Detect which cell encompasses the target text, then output its [X, Y] center coordinate. 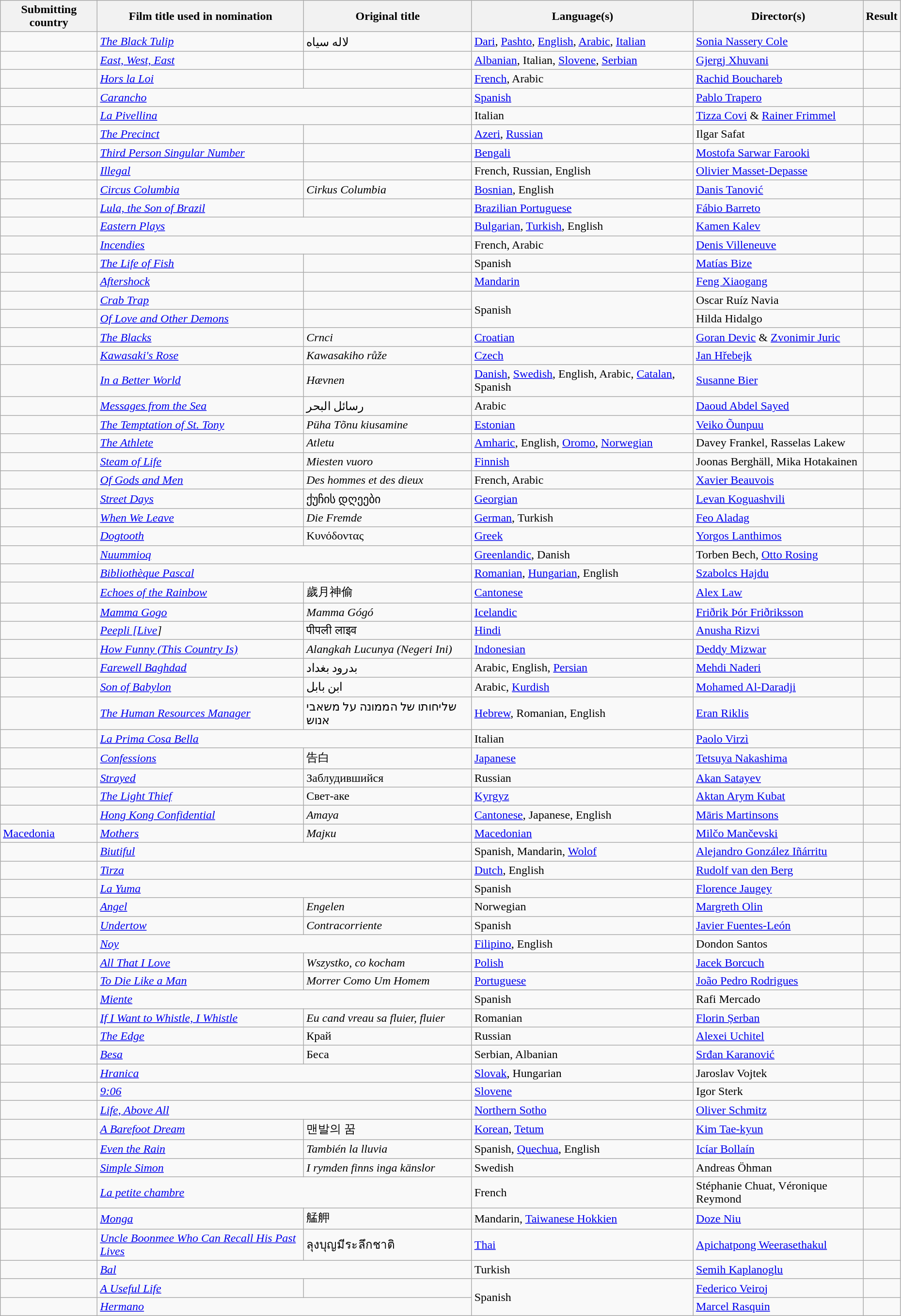
German, Turkish [583, 518]
Mandarin, Taiwanese Hokkien [583, 1219]
Norwegian [583, 907]
Japanese [583, 758]
Kamen Kalev [778, 226]
Circus Columbia [201, 190]
Kyrgyz [583, 796]
Hong Kong Confidential [201, 815]
The Athlete [201, 443]
Icíar Bollaín [778, 1149]
Joonas Berghäll, Mika Hotakainen [778, 461]
Macedonia [49, 833]
Besa [201, 1055]
Macedonian [583, 833]
Pablo Trapero [778, 97]
Eu cand vreau sa fluier, fluier [388, 1017]
Thai [583, 1245]
Spanish, Mandarin, Wolof [583, 852]
Rachid Bouchareb [778, 79]
Ilgar Safat [778, 134]
ქუჩის დღეები [388, 499]
Daoud Abdel Sayed [778, 406]
Oliver Schmitz [778, 1110]
Hranica [285, 1073]
Apichatpong Weerasethakul [778, 1245]
Rudolf van den Berg [778, 870]
Georgian [583, 499]
Sonia Nassery Cole [778, 42]
Submitting country [49, 16]
Hindi [583, 631]
Denis Villeneuve [778, 245]
Свет-аке [388, 796]
The Temptation of St. Tony [201, 425]
Indonesian [583, 649]
Gjergj Xhuvani [778, 60]
Confessions [201, 758]
French, Russian, English [583, 171]
Nuummioq [285, 555]
Original title [388, 16]
Turkish [583, 1269]
Des hommes et des dieux [388, 480]
Margreth Olin [778, 907]
Messages from the Sea [201, 406]
Atletu [388, 443]
Miesten vuoro [388, 461]
Crab Trap [201, 300]
East, West, East [201, 60]
Feo Aladag [778, 518]
When We Leave [201, 518]
Son of Babylon [201, 687]
Mandarin [583, 282]
La Prima Cosa Bella [285, 739]
Biutiful [285, 852]
Feng Xiaogang [778, 282]
Arabic, Kurdish [583, 687]
The Life of Fish [201, 263]
Finnish [583, 461]
Igor Sterk [778, 1092]
Hermano [285, 1306]
Amharic, English, Oromo, Norwegian [583, 443]
Incendies [285, 245]
Mothers [201, 833]
Echoes of the Rainbow [201, 592]
Deddy Mizwar [778, 649]
In a Better World [201, 380]
To Die Like a Man [201, 981]
Of Love and Other Demons [201, 318]
Director(s) [778, 16]
Rafi Mercado [778, 999]
Bibliothèque Pascal [285, 573]
Semih Kaplanoglu [778, 1269]
Steam of Life [201, 461]
Stéphanie Chuat, Véronique Reymond [778, 1192]
Crnci [388, 337]
Milčo Mančevski [778, 833]
Goran Devic & Zvonimir Juric [778, 337]
Akan Satayev [778, 778]
Hilda Hidalgo [778, 318]
Czech [583, 355]
Miente [285, 999]
Serbian, Albanian [583, 1055]
艋舺 [388, 1219]
Matías Bize [778, 263]
9:06 [285, 1092]
Javier Fuentes-León [778, 925]
Northern Sotho [583, 1110]
Bengali [583, 153]
Susanne Bier [778, 380]
La Yuma [285, 888]
Icelandic [583, 612]
The Human Resources Manager [201, 713]
Romanian, Hungarian, English [583, 573]
Bal [285, 1269]
Mamma Gógó [388, 612]
Hors la Loi [201, 79]
Jan Hřebejk [778, 355]
Illegal [201, 171]
Monga [201, 1219]
The Edge [201, 1036]
Oscar Ruíz Navia [778, 300]
Alexei Uchitel [778, 1036]
Anusha Rizvi [778, 631]
Doze Niu [778, 1219]
Filipino, English [583, 944]
Film title used in nomination [201, 16]
Dari, Pashto, English, Arabic, Italian [583, 42]
Morrer Como Um Homem [388, 981]
Край [388, 1036]
Croatian [583, 337]
Carancho [285, 97]
Aftershock [201, 282]
A Barefoot Dream [201, 1129]
Yorgos Lanthimos [778, 536]
Third Person Singular Number [201, 153]
पीपली लाइव [388, 631]
How Funny (This Country Is) [201, 649]
Florin Șerban [778, 1017]
Language(s) [583, 16]
Paolo Virzì [778, 739]
Marcel Rasquin [778, 1306]
Mohamed Al-Daradji [778, 687]
Κυνόδοντας [388, 536]
Swedish [583, 1168]
Mamma Gogo [201, 612]
Result [882, 16]
ابن بابل [388, 687]
Заблудившийся [388, 778]
João Pedro Rodrigues [778, 981]
Slovene [583, 1092]
Friðrik Þór Friðriksson [778, 612]
Simple Simon [201, 1168]
Aktan Arym Kubat [778, 796]
Kim Tae-kyun [778, 1129]
שליחותו של הממונה על משאבי אנוש [388, 713]
맨발의 꿈 [388, 1129]
Hebrew, Romanian, English [583, 713]
Angel [201, 907]
Romanian [583, 1017]
Greek [583, 536]
Levan Koguashvili [778, 499]
Veiko Õunpuu [778, 425]
Slovak, Hungarian [583, 1073]
Dutch, English [583, 870]
Korean, Tetum [583, 1129]
Alex Law [778, 592]
All That I Love [201, 962]
Cirkus Columbia [388, 190]
The Light Thief [201, 796]
Cantonese [583, 592]
告白 [388, 758]
Беса [388, 1055]
Olivier Masset-Depasse [778, 171]
Peepli [Live] [201, 631]
A Useful Life [201, 1288]
Noy [285, 944]
Мајки [388, 833]
Kawasakiho růže [388, 355]
Of Gods and Men [201, 480]
ลุงบุญมีระลึกชาติ [388, 1245]
The Black Tulip [201, 42]
Hævnen [388, 380]
Danis Tanović [778, 190]
La petite chambre [285, 1192]
Alangkah Lucunya (Negeri Ini) [388, 649]
Brazilian Portuguese [583, 208]
歲月神偷 [388, 592]
Arabic, English, Persian [583, 668]
Arabic [583, 406]
Contracorriente [388, 925]
French [583, 1192]
Federico Veiroj [778, 1288]
Undertow [201, 925]
Tizza Covi & Rainer Frimmel [778, 116]
Fábio Barreto [778, 208]
Wszystko, co kocham [388, 962]
Davey Frankel, Rasselas Lakew [778, 443]
Kawasaki's Rose [201, 355]
The Blacks [201, 337]
Bosnian, English [583, 190]
Andreas Öhman [778, 1168]
Even the Rain [201, 1149]
Torben Bech, Otto Rosing [778, 555]
Portuguese [583, 981]
Bulgarian, Turkish, English [583, 226]
Dondon Santos [778, 944]
Uncle Boonmee Who Can Recall His Past Lives [201, 1245]
La Pivellina [285, 116]
Eran Riklis [778, 713]
Die Fremde [388, 518]
Greenlandic, Danish [583, 555]
Strayed [201, 778]
Jaroslav Vojtek [778, 1073]
Māris Martinsons [778, 815]
The Precinct [201, 134]
Street Days [201, 499]
Xavier Beauvois [778, 480]
رسائل البحر [388, 406]
Danish, Swedish, English, Arabic, Catalan, Spanish [583, 380]
If I Want to Whistle, I Whistle [201, 1017]
También la lluvia [388, 1149]
Florence Jaugey [778, 888]
Tetsuya Nakashima [778, 758]
Mehdi Naderi [778, 668]
Lula, the Son of Brazil [201, 208]
Szabolcs Hajdu [778, 573]
Cantonese, Japanese, English [583, 815]
Srđan Karanović [778, 1055]
Eastern Plays [285, 226]
Jacek Borcuch [778, 962]
Amaya [388, 815]
Albanian, Italian, Slovene, Serbian [583, 60]
Spanish, Quechua, English [583, 1149]
Estonian [583, 425]
Farewell Baghdad [201, 668]
بدرود بغداد [388, 668]
Tirza [285, 870]
Mostofa Sarwar Farooki [778, 153]
Püha Tõnu kiusamine [388, 425]
I rymden finns inga känslor [388, 1168]
Dogtooth [201, 536]
Engelen [388, 907]
Life, Above All [285, 1110]
لاله سیاه [388, 42]
Alejandro González Iñárritu [778, 852]
Azeri, Russian [583, 134]
Polish [583, 962]
